Search for the cell housing the specified text and yield its [x, y] center coordinate. 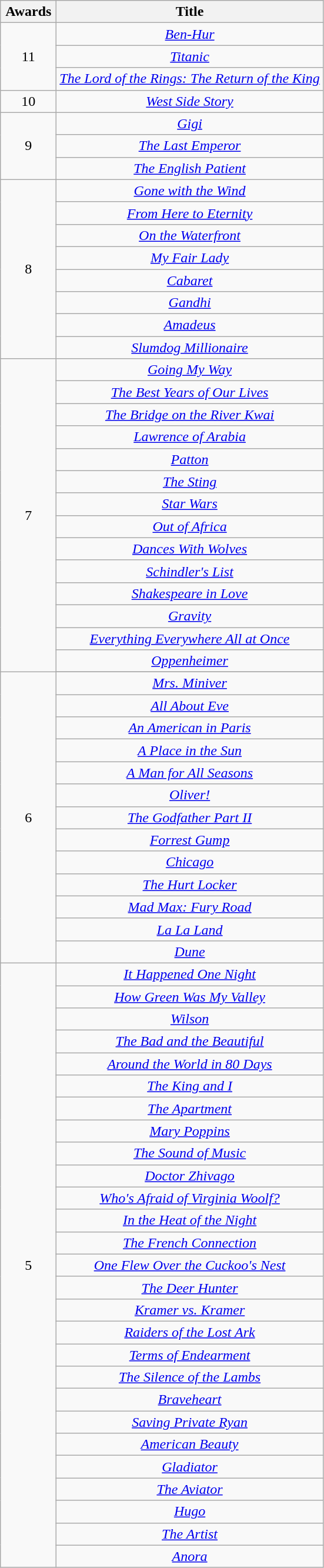
The English Patient [189, 168]
Forrest Gump [189, 840]
Dances With Wolves [189, 549]
My Fair Lady [189, 258]
Shakespeare in Love [189, 593]
Mrs. Miniver [189, 683]
Star Wars [189, 504]
Gone with the Wind [189, 191]
The Artist [189, 1534]
The King and I [189, 1086]
Out of Africa [189, 526]
On the Waterfront [189, 235]
Hugo [189, 1512]
The Lord of the Rings: The Return of the King [189, 79]
Schindler's List [189, 571]
Going My Way [189, 370]
The Apartment [189, 1109]
Who's Afraid of Virginia Woolf? [189, 1198]
Everything Everywhere All at Once [189, 638]
The Deer Hunter [189, 1287]
An American in Paris [189, 728]
Awards [28, 12]
Amadeus [189, 325]
Gladiator [189, 1467]
Anora [189, 1556]
West Side Story [189, 101]
Patton [189, 459]
10 [28, 101]
Wilson [189, 1019]
The French Connection [189, 1243]
One Flew Over the Cuckoo's Nest [189, 1265]
11 [28, 56]
Oppenheimer [189, 661]
The Hurt Locker [189, 885]
Kramer vs. Kramer [189, 1310]
The Bridge on the River Kwai [189, 415]
Doctor Zhivago [189, 1176]
A Place in the Sun [189, 750]
It Happened One Night [189, 974]
Gravity [189, 616]
The Godfather Part II [189, 818]
Saving Private Ryan [189, 1422]
Gandhi [189, 303]
Cabaret [189, 281]
From Here to Eternity [189, 213]
Titanic [189, 56]
The Sound of Music [189, 1153]
The Sting [189, 482]
Oliver! [189, 795]
7 [28, 515]
Ben-Hur [189, 34]
Braveheart [189, 1400]
All About Eve [189, 706]
The Silence of the Lambs [189, 1377]
Lawrence of Arabia [189, 437]
American Beauty [189, 1444]
A Man for All Seasons [189, 773]
The Bad and the Beautiful [189, 1042]
5 [28, 1265]
Terms of Endearment [189, 1355]
8 [28, 269]
The Last Emperor [189, 146]
In the Heat of the Night [189, 1220]
The Aviator [189, 1489]
La La Land [189, 929]
6 [28, 818]
Mad Max: Fury Road [189, 907]
Raiders of the Lost Ark [189, 1332]
Title [189, 12]
Dune [189, 952]
How Green Was My Valley [189, 997]
The Best Years of Our Lives [189, 392]
Gigi [189, 124]
Mary Poppins [189, 1131]
Around the World in 80 Days [189, 1064]
Chicago [189, 862]
Slumdog Millionaire [189, 348]
9 [28, 146]
